Identify which cell holds the provided text, then report its (X, Y) central coordinate. 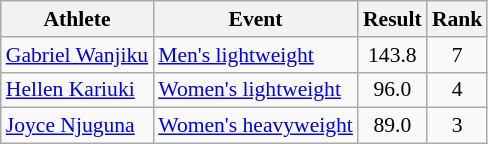
Result (392, 19)
Rank (458, 19)
143.8 (392, 55)
Men's lightweight (256, 55)
Women's heavyweight (256, 126)
Gabriel Wanjiku (77, 55)
7 (458, 55)
4 (458, 90)
3 (458, 126)
Event (256, 19)
Women's lightweight (256, 90)
Athlete (77, 19)
89.0 (392, 126)
96.0 (392, 90)
Hellen Kariuki (77, 90)
Joyce Njuguna (77, 126)
